Find where the given text appears and provide that cell's center as [X, Y] coordinate. 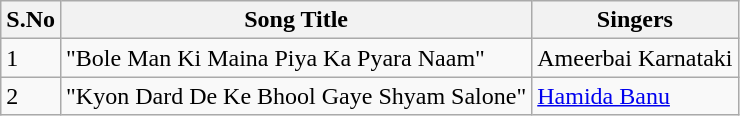
"Kyon Dard De Ke Bhool Gaye Shyam Salone" [296, 96]
S.No [31, 20]
Song Title [296, 20]
Hamida Banu [635, 96]
2 [31, 96]
1 [31, 58]
Ameerbai Karnataki [635, 58]
"Bole Man Ki Maina Piya Ka Pyara Naam" [296, 58]
Singers [635, 20]
